Pinpoint the cell where the given text exists, returning its [X, Y] midpoint coordinate. 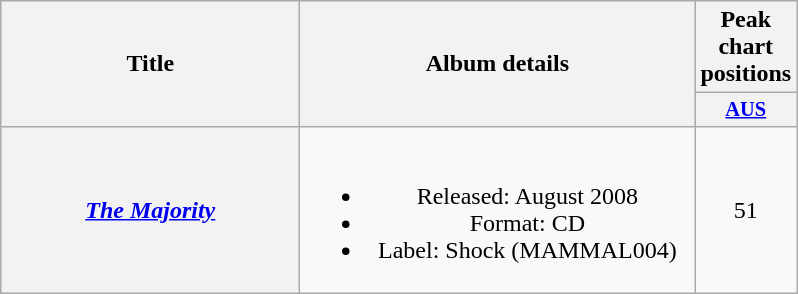
Title [150, 64]
51 [746, 210]
The Majority [150, 210]
Released: August 2008Format: CDLabel: Shock (MAMMAL004) [498, 210]
AUS [746, 110]
Album details [498, 64]
Peak chartpositions [746, 47]
